Find where the given text appears and provide that cell's center as [X, Y] coordinate. 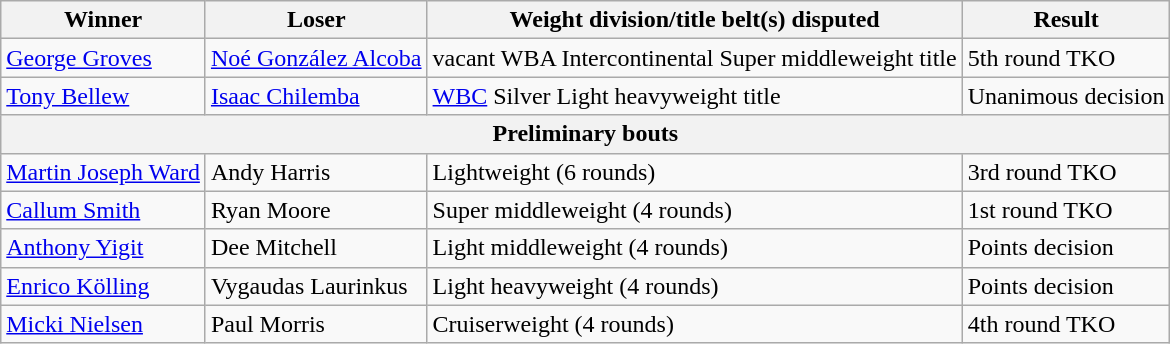
Cruiserweight (4 rounds) [694, 324]
3rd round TKO [1066, 172]
Ryan Moore [316, 210]
1st round TKO [1066, 210]
George Groves [104, 58]
Paul Morris [316, 324]
Light middleweight (4 rounds) [694, 248]
Unanimous decision [1066, 96]
Tony Bellew [104, 96]
Dee Mitchell [316, 248]
Light heavyweight (4 rounds) [694, 286]
Result [1066, 20]
Preliminary bouts [586, 134]
5th round TKO [1066, 58]
Super middleweight (4 rounds) [694, 210]
Noé González Alcoba [316, 58]
Callum Smith [104, 210]
Winner [104, 20]
Martin Joseph Ward [104, 172]
Andy Harris [316, 172]
Weight division/title belt(s) disputed [694, 20]
Enrico Kölling [104, 286]
4th round TKO [1066, 324]
Vygaudas Laurinkus [316, 286]
Isaac Chilemba [316, 96]
Anthony Yigit [104, 248]
Loser [316, 20]
Micki Nielsen [104, 324]
Lightweight (6 rounds) [694, 172]
WBC Silver Light heavyweight title [694, 96]
vacant WBA Intercontinental Super middleweight title [694, 58]
